Locate the cell with the specified text and output its (X, Y) center coordinate. 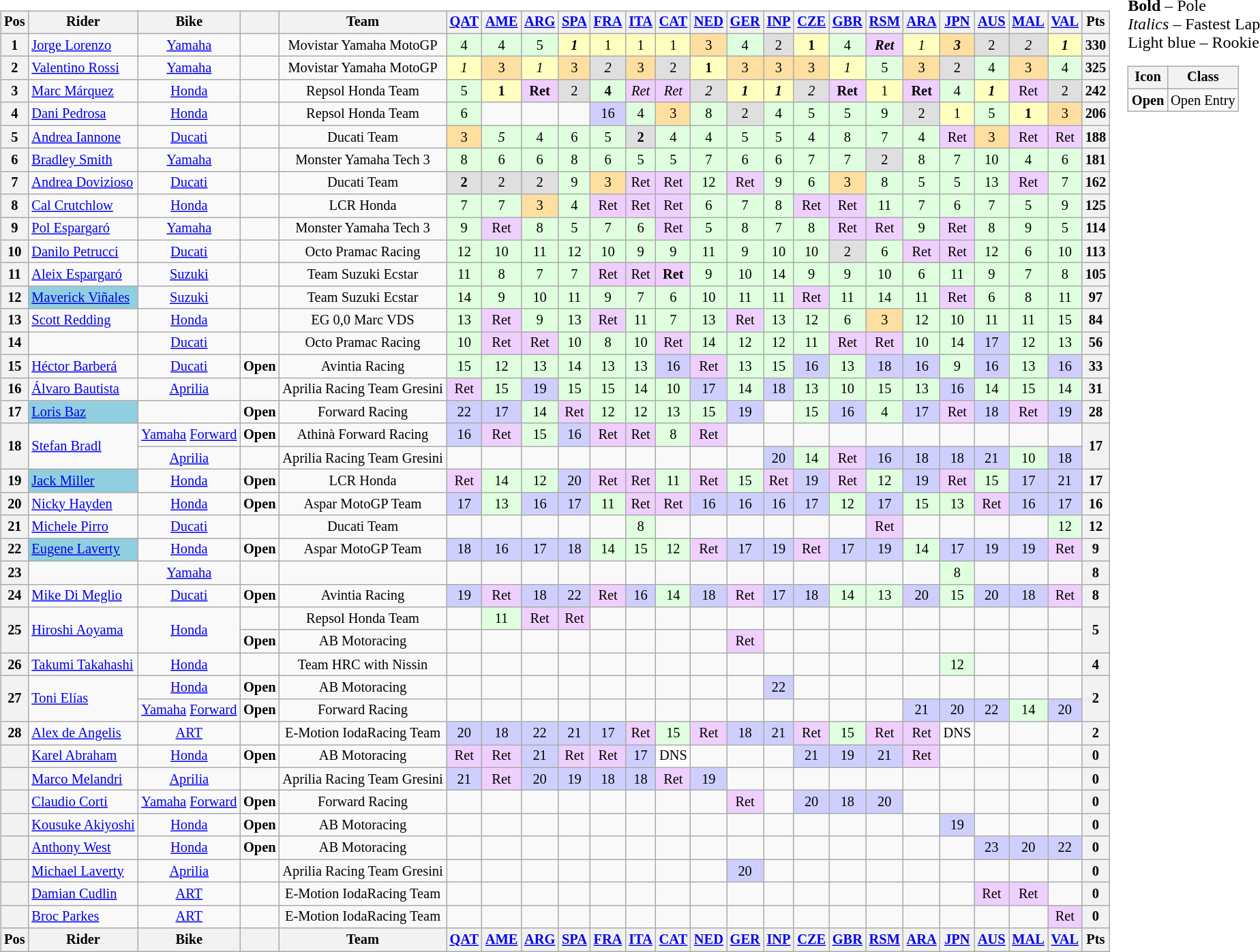
Álvaro Bautista (83, 389)
188 (1096, 137)
Athinà Forward Racing (363, 435)
Icon (1148, 78)
Eugene Laverty (83, 550)
Karel Abraham (83, 756)
Valentino Rossi (83, 68)
105 (1096, 275)
Marc Márquez (83, 91)
125 (1096, 206)
181 (1096, 160)
33 (1096, 366)
Danilo Petrucci (83, 251)
330 (1096, 45)
Pol Espargaró (83, 229)
Dani Pedrosa (83, 114)
162 (1096, 183)
Andrea Dovizioso (83, 183)
206 (1096, 114)
Jorge Lorenzo (83, 45)
Stefan Bradl (83, 446)
Jack Miller (83, 481)
Hiroshi Aoyama (83, 630)
Anthony West (83, 848)
Michael Laverty (83, 871)
84 (1096, 320)
325 (1096, 68)
26 (14, 664)
Toni Elías (83, 699)
Mike Di Meglio (83, 596)
31 (1096, 389)
56 (1096, 343)
Alex de Angelis (83, 733)
Cal Crutchlow (83, 206)
Kousuke Akiyoshi (83, 825)
Michele Pirro (83, 527)
Héctor Barberá (83, 366)
Loris Baz (83, 412)
Nicky Hayden (83, 504)
Class (1203, 78)
27 (14, 699)
242 (1096, 91)
Takumi Takahashi (83, 664)
113 (1096, 251)
Open Entry (1203, 100)
EG 0,0 Marc VDS (363, 320)
24 (14, 596)
Aleix Espargaró (83, 275)
25 (14, 630)
Bradley Smith (83, 160)
Maverick Viñales (83, 298)
Andrea Iannone (83, 137)
Damian Cudlin (83, 894)
Broc Parkes (83, 917)
114 (1096, 229)
97 (1096, 298)
Team HRC with Nissin (363, 664)
Marco Melandri (83, 779)
Scott Redding (83, 320)
Claudio Corti (83, 802)
